Return [x, y] of the center of cell containing provided text 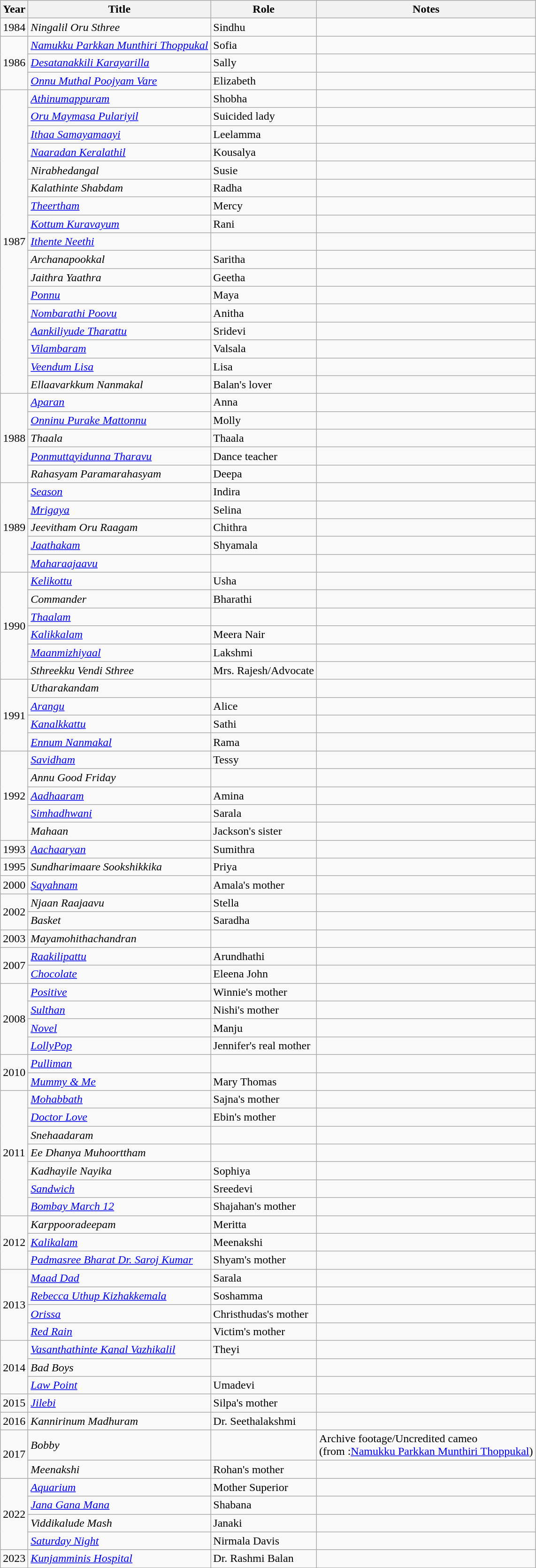
Doctor Love [119, 1117]
Naaradan Keralathil [119, 152]
Vasanthathinte Kanal Vazhikalil [119, 1349]
Sophiya [264, 1171]
Meritta [264, 1224]
Aquarium [119, 1487]
Sindhu [264, 27]
Janaki [264, 1523]
Ponmuttayidunna Tharavu [119, 456]
Veendum Lisa [119, 367]
2010 [14, 1072]
Utharakandam [119, 688]
Amala's mother [264, 885]
Archive footage/Uncredited cameo(from :Namukku Parkkan Munthiri Thoppukal) [426, 1445]
Kottum Kuravayum [119, 224]
Dance teacher [264, 456]
Bombay March 12 [119, 1207]
Nishi's mother [264, 1010]
Viddikalude Mash [119, 1523]
Suicided lady [264, 116]
Saritha [264, 260]
1991 [14, 715]
Sthreekku Vendi Sthree [119, 670]
Positive [119, 992]
Meera Nair [264, 635]
Sundharimaare Sookshikkika [119, 867]
Jaathakam [119, 546]
Mohabbath [119, 1099]
Shajahan's mother [264, 1207]
Ennum Nanmakal [119, 742]
Kunjamminis Hospital [119, 1559]
Selina [264, 509]
Rama [264, 742]
Kadhayile Nayika [119, 1171]
Deepa [264, 474]
2015 [14, 1403]
Sajna's mother [264, 1099]
Umadevi [264, 1385]
Sreedevi [264, 1189]
Shabana [264, 1505]
Ee Dhanya Muhoorttham [119, 1153]
Law Point [119, 1385]
Sandwich [119, 1189]
Title [119, 9]
Raakilipattu [119, 956]
Sulthan [119, 1010]
2013 [14, 1305]
Lisa [264, 367]
Nirabhedangal [119, 170]
Red Rain [119, 1331]
Molly [264, 420]
2002 [14, 912]
Vilambaram [119, 349]
Oru Maymasa Pulariyil [119, 116]
Ithaa Samayamaayi [119, 134]
Bad Boys [119, 1368]
Annu Good Friday [119, 777]
Notes [426, 9]
Desatanakkili Karayarilla [119, 63]
Year [14, 9]
Jackson's sister [264, 831]
Lakshmi [264, 653]
Kannirinum Madhuram [119, 1421]
Aachaaryan [119, 849]
Sridevi [264, 331]
Padmasree Bharat Dr. Saroj Kumar [119, 1260]
Sumithra [264, 849]
Jana Gana Mana [119, 1505]
1989 [14, 527]
Theertham [119, 206]
1992 [14, 795]
Aadhaaram [119, 796]
Rani [264, 224]
Eleena John [264, 974]
Season [119, 492]
Kelikottu [119, 581]
Onninu Purake Mattonnu [119, 420]
Christhudas's mother [264, 1314]
Mary Thomas [264, 1081]
Jilebi [119, 1403]
Mother Superior [264, 1487]
Ponnu [119, 295]
Commander [119, 599]
Theyi [264, 1349]
Saradha [264, 921]
1984 [14, 27]
Ithente Neethi [119, 242]
Kanalkkattu [119, 724]
Snehaadaram [119, 1135]
Priya [264, 867]
Sayahnam [119, 885]
Amina [264, 796]
Maharaajaavu [119, 563]
1986 [14, 63]
Rohan's mother [264, 1469]
Aparan [119, 402]
Nombarathi Poovu [119, 313]
Jennifer's real mother [264, 1045]
1993 [14, 849]
Manju [264, 1028]
Chithra [264, 528]
Maad Dad [119, 1278]
Sally [264, 63]
LollyPop [119, 1045]
Basket [119, 921]
Maanmizhiyaal [119, 653]
2017 [14, 1454]
Saturday Night [119, 1541]
2012 [14, 1242]
Silpa's mother [264, 1403]
2008 [14, 1019]
Winnie's mother [264, 992]
1987 [14, 241]
Jeevitham Oru Raagam [119, 528]
Arangu [119, 706]
Balan's lover [264, 384]
Thaalam [119, 617]
Njaan Raajaavu [119, 903]
Sofia [264, 45]
Role [264, 9]
Stella [264, 903]
Jaithra Yaathra [119, 277]
1990 [14, 626]
Valsala [264, 349]
Athinumappuram [119, 99]
Soshamma [264, 1296]
Shobha [264, 99]
Mummy & Me [119, 1081]
Nirmala Davis [264, 1541]
Bobby [119, 1445]
Ebin's mother [264, 1117]
Dr. Seethalakshmi [264, 1421]
Mrigaya [119, 509]
Archanapookkal [119, 260]
2011 [14, 1153]
Kalikkalam [119, 635]
1995 [14, 867]
2000 [14, 885]
Pulliman [119, 1063]
Simhadhwani [119, 814]
Dr. Rashmi Balan [264, 1559]
Ellaavarkkum Nanmakal [119, 384]
Geetha [264, 277]
Karppooradeepam [119, 1224]
Mrs. Rajesh/Advocate [264, 670]
Kalathinte Shabdam [119, 188]
2007 [14, 965]
Novel [119, 1028]
Kalikalam [119, 1242]
Mahaan [119, 831]
Savidham [119, 760]
Tessy [264, 760]
Anna [264, 402]
2014 [14, 1367]
Elizabeth [264, 81]
Aankiliyude Tharattu [119, 331]
Maya [264, 295]
Kousalya [264, 152]
2022 [14, 1514]
Orissa [119, 1314]
Leelamma [264, 134]
Alice [264, 706]
Susie [264, 170]
Shyamala [264, 546]
Namukku Parkkan Munthiri Thoppukal [119, 45]
Chocolate [119, 974]
Rebecca Uthup Kizhakkemala [119, 1296]
2023 [14, 1559]
Usha [264, 581]
Victim's mother [264, 1331]
Mayamohithachandran [119, 938]
Radha [264, 188]
Arundhathi [264, 956]
Indira [264, 492]
Ningalil Oru Sthree [119, 27]
Bharathi [264, 599]
Rahasyam Paramarahasyam [119, 474]
Anitha [264, 313]
Sathi [264, 724]
2003 [14, 938]
1988 [14, 438]
2016 [14, 1421]
Mercy [264, 206]
Onnu Muthal Poojyam Vare [119, 81]
Shyam's mother [264, 1260]
